Find where the given text appears and provide that cell's center as (x, y) coordinate. 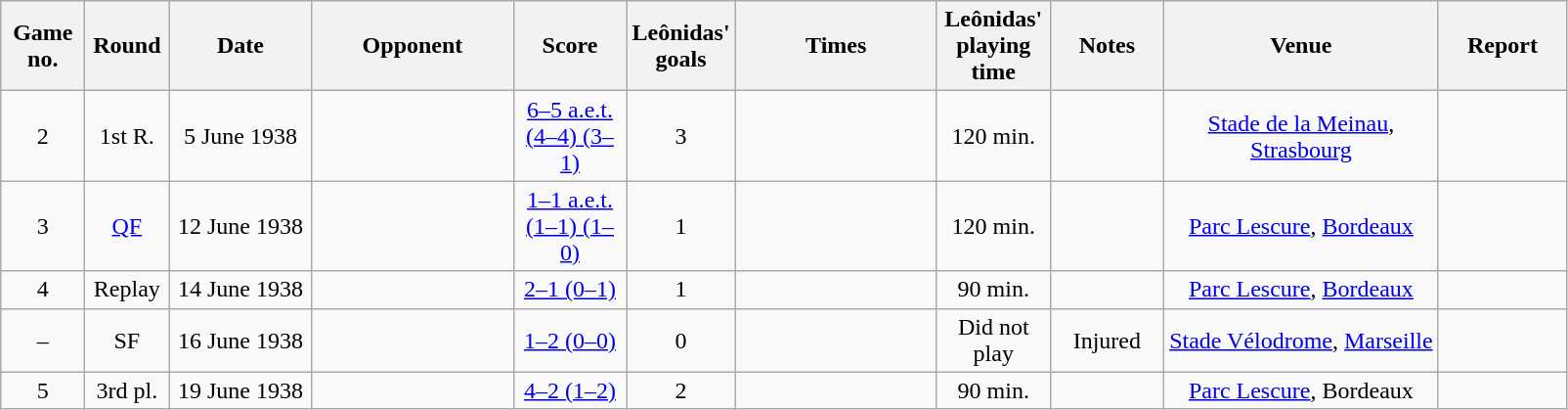
Injured (1107, 341)
16 June 1938 (240, 341)
Did not play (993, 341)
3rd pl. (127, 390)
Times (836, 46)
1–1 a.e.t.(1–1) (1–0) (570, 226)
Game no. (43, 46)
6–5 a.e.t.(4–4) (3–1) (570, 136)
Notes (1107, 46)
0 (680, 341)
Venue (1300, 46)
Replay (127, 290)
Stade de la Meinau, Strasbourg (1300, 136)
Stade Vélodrome, Marseille (1300, 341)
SF (127, 341)
14 June 1938 (240, 290)
2–1 (0–1) (570, 290)
Leônidas' goals (680, 46)
1–2 (0–0) (570, 341)
QF (127, 226)
Leônidas' playing time (993, 46)
Score (570, 46)
19 June 1938 (240, 390)
5 June 1938 (240, 136)
4 (43, 290)
1st R. (127, 136)
Date (240, 46)
Report (1502, 46)
12 June 1938 (240, 226)
5 (43, 390)
4–2 (1–2) (570, 390)
– (43, 341)
Opponent (413, 46)
Round (127, 46)
